Detect which cell encompasses the target text, then output its [X, Y] center coordinate. 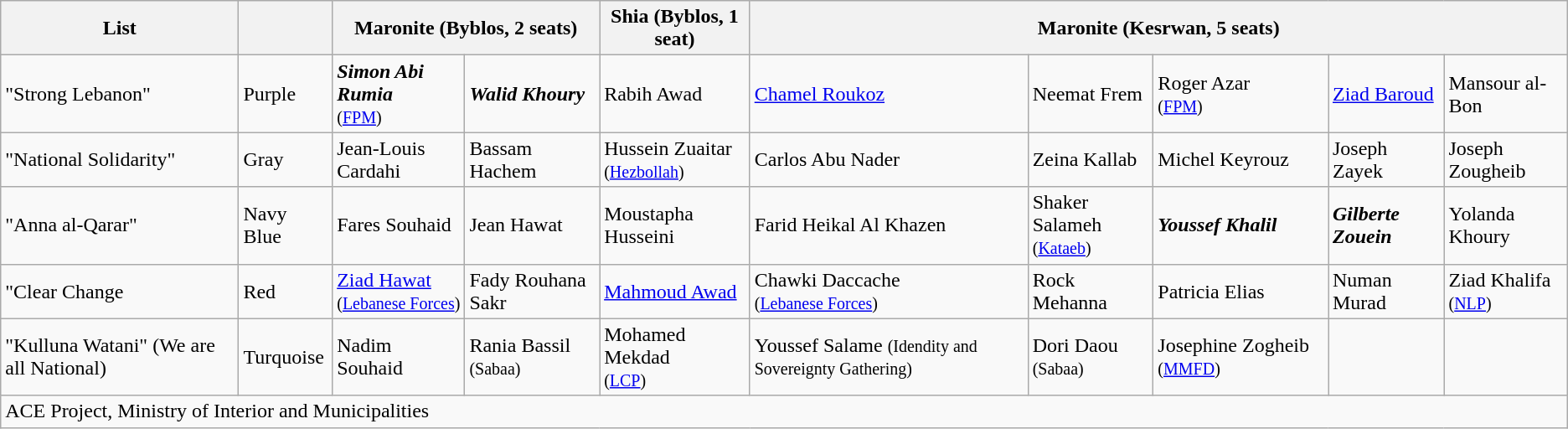
Red [286, 292]
Walid Khoury [533, 94]
Mahmoud Awad [675, 292]
Youssef Salame (Idendity and Sovereignty Gathering) [889, 357]
Jean Hawat [533, 225]
Gilberte Zouein [1386, 225]
Yolanda Khoury [1506, 225]
Moustapha Husseini [675, 225]
Chamel Roukoz [889, 94]
Numan Murad [1386, 292]
Chawki Daccache(Lebanese Forces) [889, 292]
"Anna al-Qarar" [120, 225]
Patricia Elias [1241, 292]
Fares Souhaid [399, 225]
Michel Keyrouz [1241, 159]
Fady Rouhana Sakr [533, 292]
Dori Daou (Sabaa) [1091, 357]
Navy Blue [286, 225]
List [120, 28]
Rabih Awad [675, 94]
Ziad Baroud [1386, 94]
Purple [286, 94]
ACE Project, Ministry of Interior and Municipalities [784, 411]
Neemat Frem [1091, 94]
Rania Bassil (Sabaa) [533, 357]
Ziad Khalifa(NLP) [1506, 292]
Maronite (Byblos, 2 seats) [466, 28]
Maronite (Kesrwan, 5 seats) [1158, 28]
Simon Abi Rumia(FPM) [399, 94]
Mansour al-Bon [1506, 94]
"Kulluna Watani" (We are all National) [120, 357]
Carlos Abu Nader [889, 159]
Zeina Kallab [1091, 159]
Farid Heikal Al Khazen [889, 225]
Roger Azar(FPM) [1241, 94]
Shaker Salameh(Kataeb) [1091, 225]
Mohamed Mekdad(LCP) [675, 357]
Ziad Hawat(Lebanese Forces) [399, 292]
"National Solidarity" [120, 159]
Joseph Zayek [1386, 159]
"Strong Lebanon" [120, 94]
Shia (Byblos, 1 seat) [675, 28]
Turquoise [286, 357]
Nadim Souhaid [399, 357]
Jean-Louis Cardahi [399, 159]
Josephine Zogheib (MMFD) [1241, 357]
Gray [286, 159]
Bassam Hachem [533, 159]
Joseph Zougheib [1506, 159]
Hussein Zuaitar(Hezbollah) [675, 159]
Rock Mehanna [1091, 292]
"Clear Change [120, 292]
Youssef Khalil [1241, 225]
